Search for the cell housing the specified text and yield its [X, Y] center coordinate. 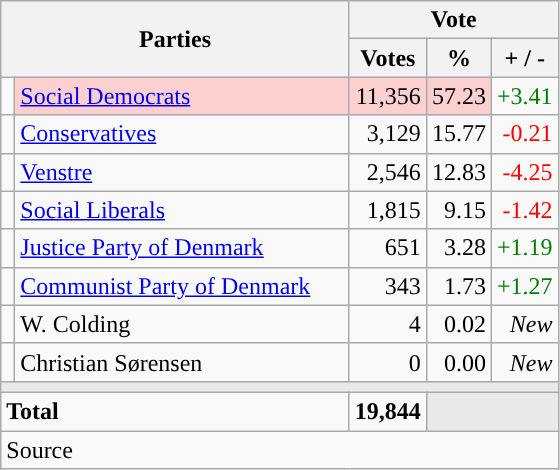
0.02 [458, 324]
0 [388, 362]
+ / - [524, 58]
-0.21 [524, 134]
+1.27 [524, 286]
Source [280, 449]
1.73 [458, 286]
4 [388, 324]
Parties [176, 39]
Venstre [182, 172]
57.23 [458, 96]
W. Colding [182, 324]
2,546 [388, 172]
9.15 [458, 210]
Total [176, 411]
Votes [388, 58]
Conservatives [182, 134]
-1.42 [524, 210]
19,844 [388, 411]
Vote [454, 20]
0.00 [458, 362]
11,356 [388, 96]
Social Democrats [182, 96]
15.77 [458, 134]
3,129 [388, 134]
+1.19 [524, 248]
Social Liberals [182, 210]
-4.25 [524, 172]
Communist Party of Denmark [182, 286]
651 [388, 248]
343 [388, 286]
12.83 [458, 172]
% [458, 58]
3.28 [458, 248]
Christian Sørensen [182, 362]
Justice Party of Denmark [182, 248]
+3.41 [524, 96]
1,815 [388, 210]
